Output the (x, y) coordinate of the center of the cell containing the given text.  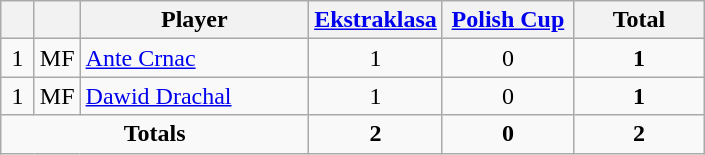
Polish Cup (508, 20)
Dawid Drachal (194, 96)
Totals (155, 134)
Ante Crnac (194, 58)
Ekstraklasa (376, 20)
Player (194, 20)
Total (638, 20)
